Determine the (X, Y) coordinate at the center of the cell enclosing the given text.  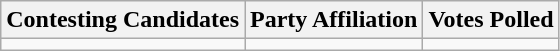
Contesting Candidates (123, 20)
Party Affiliation (334, 20)
Votes Polled (491, 20)
